Return (X, Y) of the center of cell containing provided text 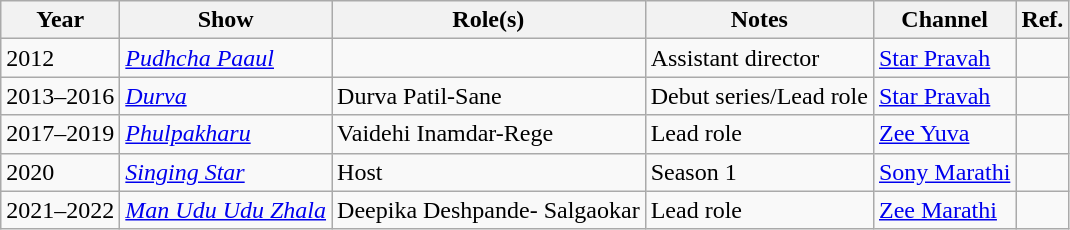
Singing Star (226, 172)
Durva (226, 96)
2017–2019 (60, 134)
Year (60, 20)
Vaidehi Inamdar-Rege (489, 134)
2021–2022 (60, 210)
Man Udu Udu Zhala (226, 210)
Durva Patil-Sane (489, 96)
Channel (944, 20)
Phulpakharu (226, 134)
Ref. (1042, 20)
Notes (759, 20)
2020 (60, 172)
2013–2016 (60, 96)
Assistant director (759, 58)
Deepika Deshpande- Salgaokar (489, 210)
Zee Yuva (944, 134)
Debut series/Lead role (759, 96)
2012 (60, 58)
Pudhcha Paaul (226, 58)
Zee Marathi (944, 210)
Host (489, 172)
Show (226, 20)
Season 1 (759, 172)
Sony Marathi (944, 172)
Role(s) (489, 20)
